Detect which cell encompasses the target text, then output its [x, y] center coordinate. 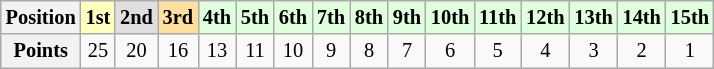
7 [407, 51]
6 [450, 51]
25 [98, 51]
10 [293, 51]
4th [217, 17]
2 [642, 51]
4 [545, 51]
9 [331, 51]
Points [41, 51]
12th [545, 17]
11th [498, 17]
1 [690, 51]
6th [293, 17]
8 [369, 51]
14th [642, 17]
5th [255, 17]
5 [498, 51]
20 [136, 51]
9th [407, 17]
2nd [136, 17]
15th [690, 17]
3rd [178, 17]
Position [41, 17]
10th [450, 17]
8th [369, 17]
1st [98, 17]
11 [255, 51]
13 [217, 51]
7th [331, 17]
13th [593, 17]
3 [593, 51]
16 [178, 51]
